Locate the cell with the specified text and output its (X, Y) center coordinate. 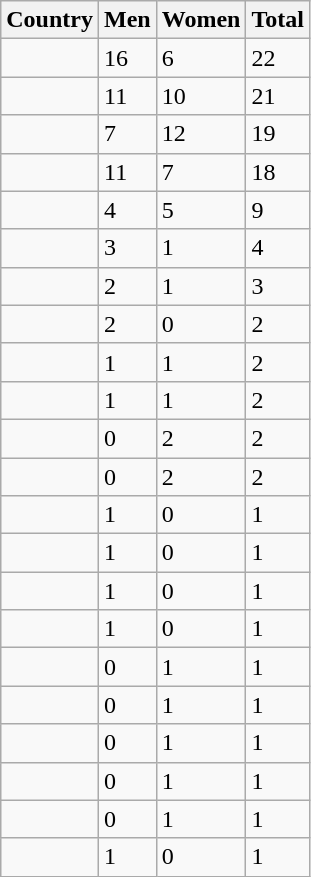
9 (278, 210)
Country (50, 20)
Men (127, 20)
10 (201, 96)
19 (278, 134)
16 (127, 58)
18 (278, 172)
12 (201, 134)
22 (278, 58)
6 (201, 58)
5 (201, 210)
Women (201, 20)
21 (278, 96)
Total (278, 20)
